Capture the cell that displays the provided text and extract its [x, y] central coordinate. 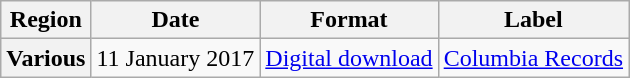
Label [533, 20]
Various [46, 58]
11 January 2017 [176, 58]
Columbia Records [533, 58]
Region [46, 20]
Digital download [349, 58]
Date [176, 20]
Format [349, 20]
